From the cell containing the given text, extract its center point as [X, Y] coordinate. 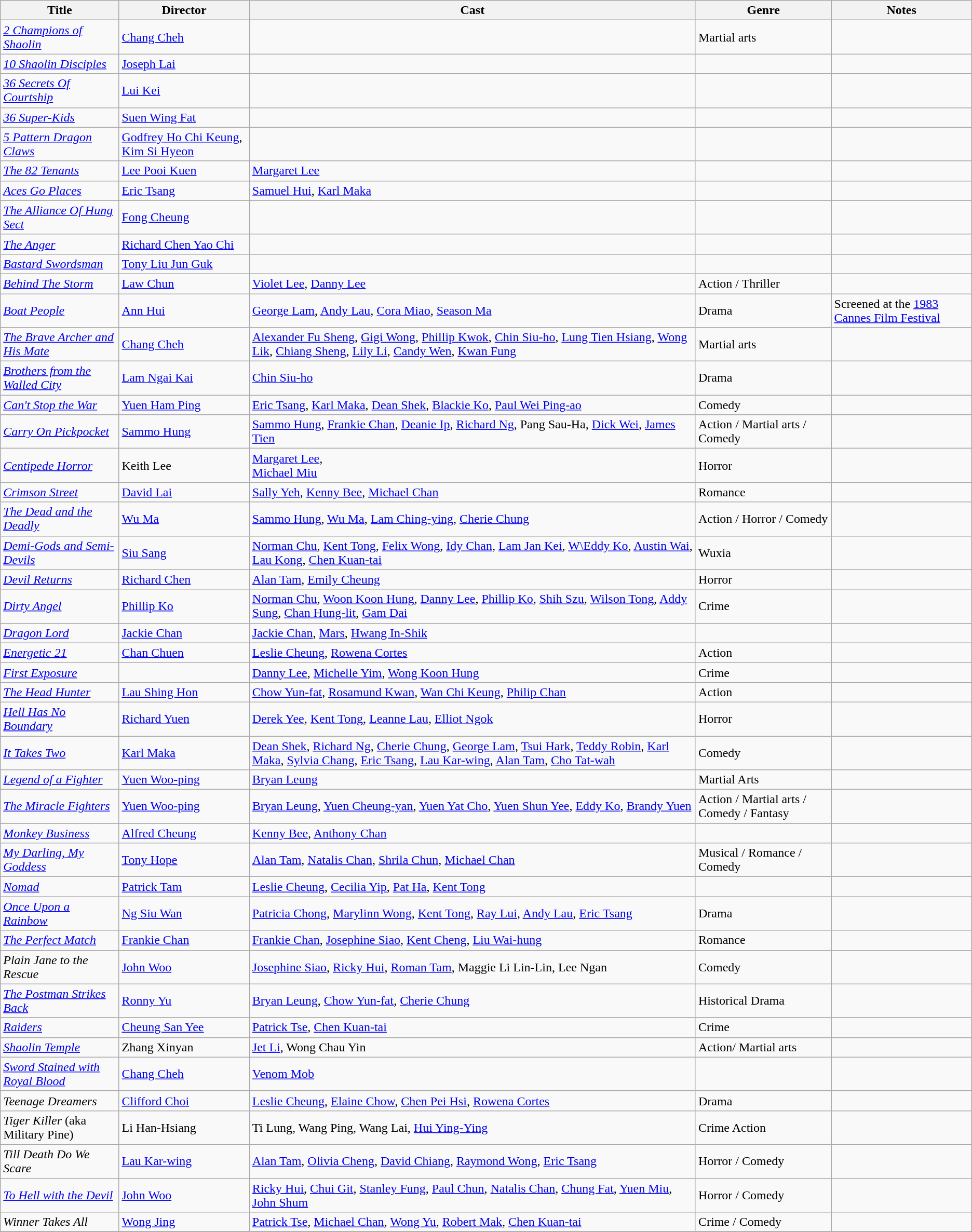
Cast [473, 10]
The Perfect Match [60, 940]
The Postman Strikes Back [60, 1001]
Nomad [60, 887]
36 Secrets Of Courtship [60, 90]
Shaolin Temple [60, 1047]
Leslie Cheung, Rowena Cortes [473, 653]
Siu Sang [184, 552]
Richard Chen Yao Chi [184, 244]
Teenage Dreamers [60, 1101]
Alan Tam, Olivia Cheng, David Chiang, Raymond Wong, Eric Tsang [473, 1161]
Danny Lee, Michelle Yim, Wong Koon Hung [473, 672]
To Hell with the Devil [60, 1195]
Eric Tsang [184, 191]
Cheung San Yee [184, 1027]
Sword Stained with Royal Blood [60, 1074]
Sally Yeh, Kenny Bee, Michael Chan [473, 492]
Sammo Hung [184, 432]
Behind The Storm [60, 283]
Joseph Lai [184, 64]
Bryan Leung, Yuen Cheung-yan, Yuen Yat Cho, Yuen Shun Yee, Eddy Ko, Brandy Yuen [473, 807]
Patrick Tse, Michael Chan, Wong Yu, Robert Mak, Chen Kuan-tai [473, 1222]
The Miracle Fighters [60, 807]
Boat People [60, 310]
Ti Lung, Wang Ping, Wang Lai, Hui Ying-Ying [473, 1128]
It Takes Two [60, 753]
Godfrey Ho Chi Keung, Kim Si Hyeon [184, 144]
Action/ Martial arts [763, 1047]
Carry On Pickpocket [60, 432]
Lau Kar-wing [184, 1161]
Lam Ngai Kai [184, 378]
Dirty Angel [60, 606]
10 Shaolin Disciples [60, 64]
Leslie Cheung, Elaine Chow, Chen Pei Hsi, Rowena Cortes [473, 1101]
Sammo Hung, Wu Ma, Lam Ching-ying, Cherie Chung [473, 519]
Director [184, 10]
Musical / Romance / Comedy [763, 860]
Jackie Chan [184, 633]
Monkey Business [60, 833]
Demi-Gods and Semi-Devils [60, 552]
Alexander Fu Sheng, Gigi Wong, Phillip Kwok, Chin Siu-ho, Lung Tien Hsiang, Wong Lik, Chiang Sheng, Lily Li, Candy Wen, Kwan Fung [473, 345]
Action / Horror / Comedy [763, 519]
2 Champions of Shaolin [60, 37]
Historical Drama [763, 1001]
Plain Jane to the Rescue [60, 967]
Patrick Tse, Chen Kuan-tai [473, 1027]
Lee Pooi Kuen [184, 171]
Suen Wing Fat [184, 117]
Wong Jing [184, 1222]
Chan Chuen [184, 653]
Alfred Cheung [184, 833]
Crime / Comedy [763, 1222]
Norman Chu, Woon Koon Hung, Danny Lee, Phillip Ko, Shih Szu, Wilson Tong, Addy Sung, Chan Hung-lit, Gam Dai [473, 606]
Alan Tam, Natalis Chan, Shrila Chun, Michael Chan [473, 860]
Tony Hope [184, 860]
Bryan Leung, Chow Yun-fat, Cherie Chung [473, 1001]
Richard Chen [184, 579]
Zhang Xinyan [184, 1047]
Dean Shek, Richard Ng, Cherie Chung, George Lam, Tsui Hark, Teddy Robin, Karl Maka, Sylvia Chang, Eric Tsang, Lau Kar-wing, Alan Tam, Cho Tat-wah [473, 753]
Centipede Horror [60, 465]
Devil Returns [60, 579]
Derek Yee, Kent Tong, Leanne Lau, Elliot Ngok [473, 719]
Till Death Do We Scare [60, 1161]
Josephine Siao, Ricky Hui, Roman Tam, Maggie Li Lin-Lin, Lee Ngan [473, 967]
Hell Has No Boundary [60, 719]
Crimson Street [60, 492]
Ricky Hui, Chui Git, Stanley Fung, Paul Chun, Natalis Chan, Chung Fat, Yuen Miu, John Shum [473, 1195]
Wuxia [763, 552]
Bryan Leung [473, 780]
5 Pattern Dragon Claws [60, 144]
The 82 Tenants [60, 171]
The Anger [60, 244]
Once Upon a Rainbow [60, 914]
Bastard Swordsman [60, 264]
The Head Hunter [60, 692]
Raiders [60, 1027]
Norman Chu, Kent Tong, Felix Wong, Idy Chan, Lam Jan Kei, W\Eddy Ko, Austin Wai, Lau Kong, Chen Kuan-tai [473, 552]
The Alliance Of Hung Sect [60, 217]
Brothers from the Walled City [60, 378]
Notes [901, 10]
Jackie Chan, Mars, Hwang In-Shik [473, 633]
The Dead and the Deadly [60, 519]
Alan Tam, Emily Cheung [473, 579]
Genre [763, 10]
Legend of a Fighter [60, 780]
Frankie Chan [184, 940]
Patricia Chong, Marylinn Wong, Kent Tong, Ray Lui, Andy Lau, Eric Tsang [473, 914]
Richard Yuen [184, 719]
George Lam, Andy Lau, Cora Miao, Season Ma [473, 310]
Action / Thriller [763, 283]
Ann Hui [184, 310]
Energetic 21 [60, 653]
Sammo Hung, Frankie Chan, Deanie Ip, Richard Ng, Pang Sau-Ha, Dick Wei, James Tien [473, 432]
Wu Ma [184, 519]
Action / Martial arts / Comedy / Fantasy [763, 807]
Kenny Bee, Anthony Chan [473, 833]
Chow Yun-fat, Rosamund Kwan, Wan Chi Keung, Philip Chan [473, 692]
Martial Arts [763, 780]
Aces Go Places [60, 191]
The Brave Archer and His Mate [60, 345]
Fong Cheung [184, 217]
Keith Lee [184, 465]
Winner Takes All [60, 1222]
Frankie Chan, Josephine Siao, Kent Cheng, Liu Wai-hung [473, 940]
Karl Maka [184, 753]
Chin Siu-ho [473, 378]
Yuen Ham Ping [184, 405]
Margaret Lee [473, 171]
Venom Mob [473, 1074]
Phillip Ko [184, 606]
Margaret Lee,Michael Miu [473, 465]
Clifford Choi [184, 1101]
Ng Siu Wan [184, 914]
Screened at the 1983 Cannes Film Festival [901, 310]
Leslie Cheung, Cecilia Yip, Pat Ha, Kent Tong [473, 887]
Tiger Killer (aka Military Pine) [60, 1128]
Law Chun [184, 283]
First Exposure [60, 672]
Li Han-Hsiang [184, 1128]
Crime Action [763, 1128]
Dragon Lord [60, 633]
Samuel Hui, Karl Maka [473, 191]
Ronny Yu [184, 1001]
Lau Shing Hon [184, 692]
36 Super-Kids [60, 117]
Eric Tsang, Karl Maka, Dean Shek, Blackie Ko, Paul Wei Ping-ao [473, 405]
Title [60, 10]
Jet Li, Wong Chau Yin [473, 1047]
Patrick Tam [184, 887]
David Lai [184, 492]
Violet Lee, Danny Lee [473, 283]
Can't Stop the War [60, 405]
Lui Kei [184, 90]
My Darling, My Goddess [60, 860]
Action / Martial arts / Comedy [763, 432]
Tony Liu Jun Guk [184, 264]
